From the cell containing the given text, extract its center point as (x, y) coordinate. 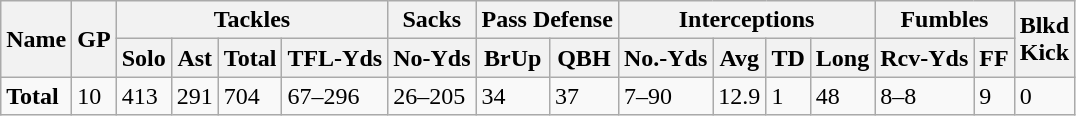
Solo (144, 58)
67–296 (335, 96)
26–205 (432, 96)
48 (842, 96)
8–8 (924, 96)
GP (94, 39)
37 (584, 96)
Rcv-Yds (924, 58)
34 (512, 96)
Long (842, 58)
Pass Defense (547, 20)
Name (36, 39)
BrUp (512, 58)
FF (994, 58)
0 (1044, 96)
No-Yds (432, 58)
TFL-Yds (335, 58)
BlkdKick (1044, 39)
Sacks (432, 20)
Ast (194, 58)
No.-Yds (665, 58)
Tackles (252, 20)
7–90 (665, 96)
Interceptions (746, 20)
TD (788, 58)
413 (144, 96)
291 (194, 96)
Fumbles (944, 20)
1 (788, 96)
9 (994, 96)
10 (94, 96)
704 (250, 96)
QBH (584, 58)
Avg (740, 58)
12.9 (740, 96)
